Detect which cell encompasses the target text, then output its [X, Y] center coordinate. 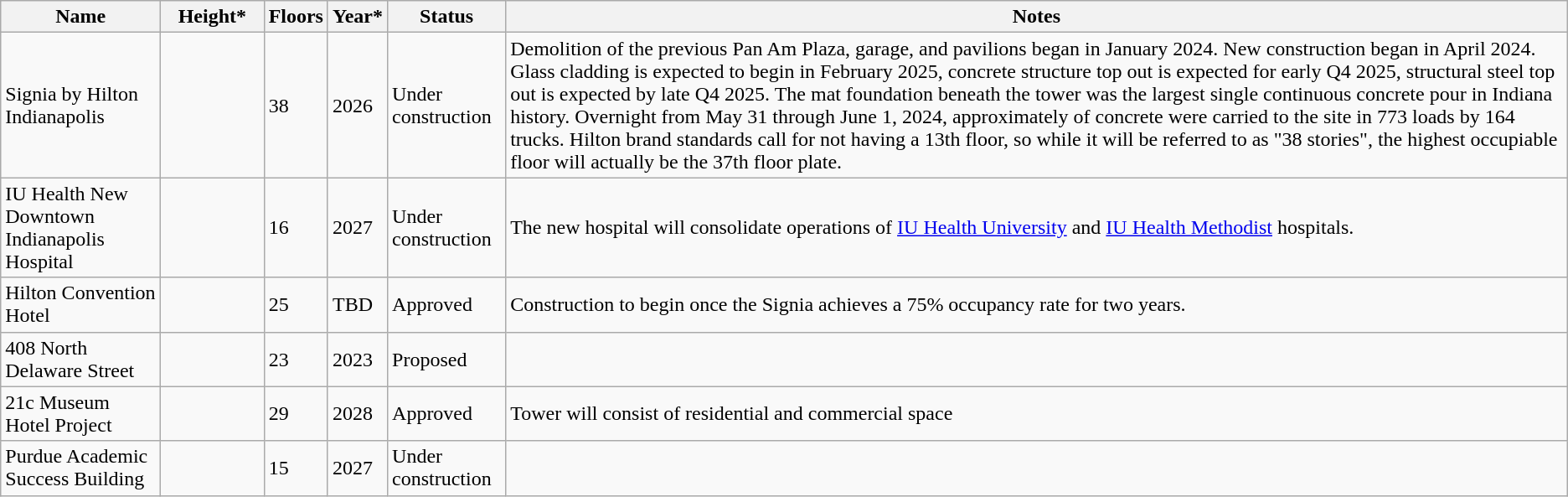
Notes [1037, 17]
29 [296, 414]
Height* [213, 17]
Status [447, 17]
TBD [357, 305]
2028 [357, 414]
Signia by Hilton Indianapolis [80, 106]
Floors [296, 17]
The new hospital will consolidate operations of IU Health University and IU Health Methodist hospitals. [1037, 228]
Year* [357, 17]
Name [80, 17]
2026 [357, 106]
2023 [357, 359]
Purdue Academic Success Building [80, 468]
Construction to begin once the Signia achieves a 75% occupancy rate for two years. [1037, 305]
Tower will consist of residential and commercial space [1037, 414]
IU Health New Downtown Indianapolis Hospital [80, 228]
38 [296, 106]
Proposed [447, 359]
23 [296, 359]
25 [296, 305]
Hilton Convention Hotel [80, 305]
21c Museum Hotel Project [80, 414]
16 [296, 228]
408 North Delaware Street [80, 359]
15 [296, 468]
